Locate the cell with the specified text and output its [x, y] center coordinate. 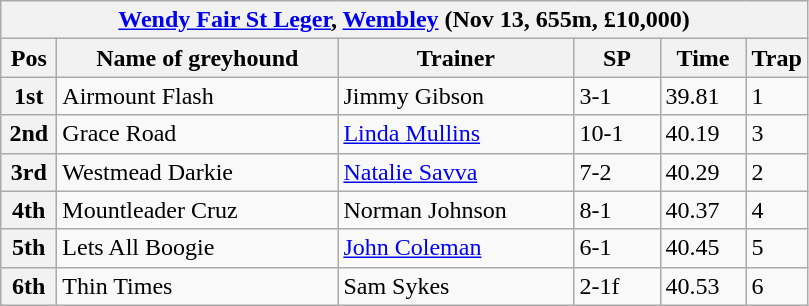
39.81 [703, 96]
6-1 [617, 248]
Sam Sykes [456, 286]
1st [29, 96]
2 [776, 172]
8-1 [617, 210]
Thin Times [198, 286]
Name of greyhound [198, 58]
2nd [29, 134]
Jimmy Gibson [456, 96]
1 [776, 96]
Norman Johnson [456, 210]
John Coleman [456, 248]
Trap [776, 58]
40.37 [703, 210]
6 [776, 286]
Wendy Fair St Leger, Wembley (Nov 13, 655m, £10,000) [404, 20]
Pos [29, 58]
5th [29, 248]
40.53 [703, 286]
5 [776, 248]
Airmount Flash [198, 96]
Lets All Boogie [198, 248]
6th [29, 286]
Trainer [456, 58]
Grace Road [198, 134]
Time [703, 58]
4 [776, 210]
3 [776, 134]
3rd [29, 172]
SP [617, 58]
40.45 [703, 248]
3-1 [617, 96]
10-1 [617, 134]
40.29 [703, 172]
Linda Mullins [456, 134]
Natalie Savva [456, 172]
Mountleader Cruz [198, 210]
7-2 [617, 172]
Westmead Darkie [198, 172]
40.19 [703, 134]
2-1f [617, 286]
4th [29, 210]
